Return the (x, y) coordinate for the center point of the cell that contains the specified text.  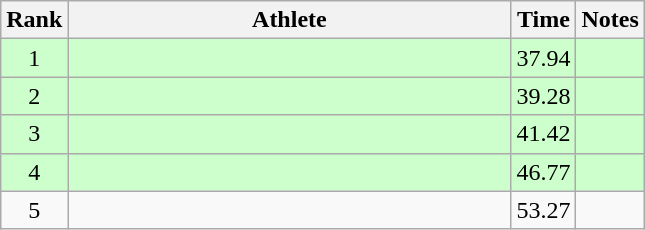
53.27 (544, 210)
Time (544, 20)
Rank (34, 20)
46.77 (544, 172)
5 (34, 210)
3 (34, 134)
37.94 (544, 58)
2 (34, 96)
1 (34, 58)
Athlete (290, 20)
Notes (610, 20)
41.42 (544, 134)
39.28 (544, 96)
4 (34, 172)
